For the text-containing cell, return its midpoint in [X, Y] coordinate format. 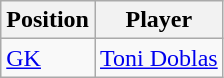
GK [48, 58]
Toni Doblas [158, 58]
Position [48, 20]
Player [158, 20]
